Find where the given text appears and provide that cell's center as [x, y] coordinate. 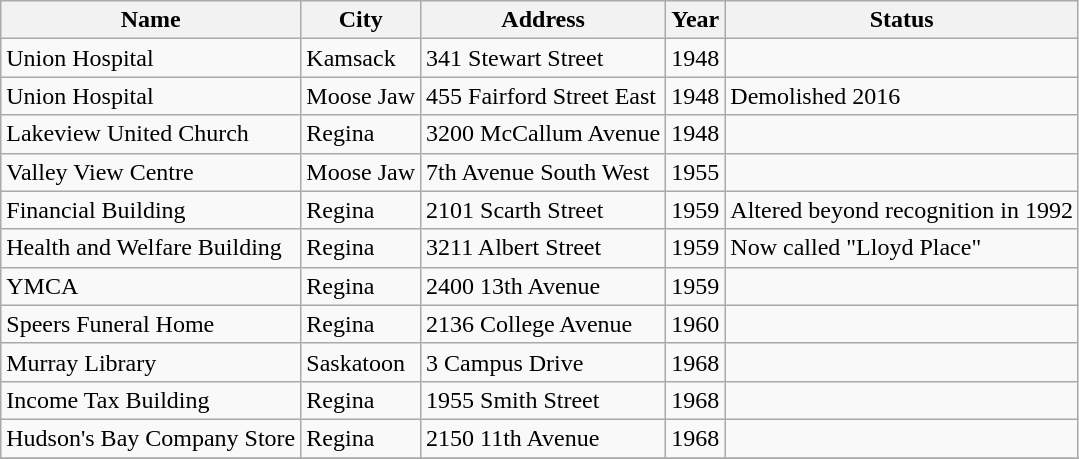
341 Stewart Street [544, 58]
2150 11th Avenue [544, 438]
Murray Library [151, 362]
7th Avenue South West [544, 172]
Name [151, 20]
2101 Scarth Street [544, 210]
2400 13th Avenue [544, 286]
Altered beyond recognition in 1992 [902, 210]
Lakeview United Church [151, 134]
3211 Albert Street [544, 248]
YMCA [151, 286]
Demolished 2016 [902, 96]
455 Fairford Street East [544, 96]
1955 Smith Street [544, 400]
Valley View Centre [151, 172]
Hudson's Bay Company Store [151, 438]
City [361, 20]
Financial Building [151, 210]
2136 College Avenue [544, 324]
Now called "Lloyd Place" [902, 248]
1960 [696, 324]
Address [544, 20]
Year [696, 20]
Saskatoon [361, 362]
Income Tax Building [151, 400]
Health and Welfare Building [151, 248]
Kamsack [361, 58]
Speers Funeral Home [151, 324]
3 Campus Drive [544, 362]
Status [902, 20]
3200 McCallum Avenue [544, 134]
1955 [696, 172]
